Find where the given text appears and provide that cell's center as (x, y) coordinate. 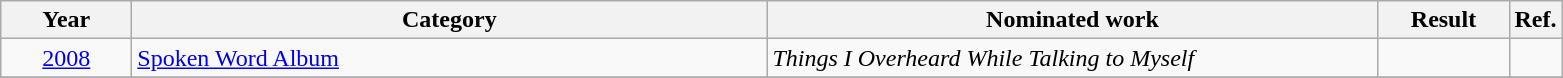
Result (1444, 20)
2008 (66, 58)
Category (450, 20)
Things I Overheard While Talking to Myself (1072, 58)
Ref. (1536, 20)
Spoken Word Album (450, 58)
Year (66, 20)
Nominated work (1072, 20)
